Output the [x, y] coordinate of the center of the cell containing the given text.  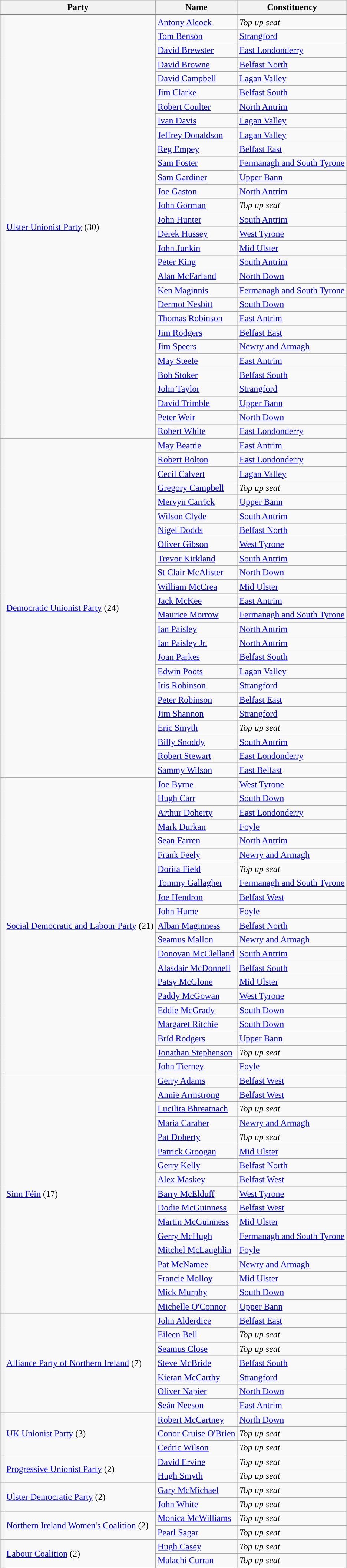
Kieran McCarthy [196, 1377]
Patrick Groogan [196, 1151]
Mitchel McLaughlin [196, 1250]
Pearl Sagar [196, 1532]
Arthur Doherty [196, 813]
Tommy Gallagher [196, 883]
Hugh Smyth [196, 1476]
Ulster Unionist Party (30) [80, 227]
Nigel Dodds [196, 530]
Oliver Napier [196, 1391]
Joan Parkes [196, 657]
Alliance Party of Northern Ireland (7) [80, 1363]
Jonathan Stephenson [196, 1053]
Hugh Carr [196, 798]
Ian Paisley [196, 629]
Robert McCartney [196, 1419]
John Taylor [196, 389]
Peter Robinson [196, 699]
Malachi Curran [196, 1561]
Joe Gaston [196, 191]
Patsy McGlone [196, 982]
May Beattie [196, 445]
Ian Paisley Jr. [196, 643]
Joe Byrne [196, 784]
Alasdair McDonnell [196, 968]
Margaret Ritchie [196, 1024]
Labour Coalition (2) [80, 1554]
John Hunter [196, 220]
Steve McBride [196, 1363]
Seamus Mallon [196, 939]
Robert Stewart [196, 756]
Social Democratic and Labour Party (21) [80, 926]
John Hume [196, 911]
John Alderdice [196, 1321]
John Junkin [196, 248]
Joe Hendron [196, 897]
Sammy Wilson [196, 770]
John Gorman [196, 205]
Maurice Morrow [196, 615]
Jeffrey Donaldson [196, 135]
Michelle O'Connor [196, 1307]
Robert Coulter [196, 107]
Tom Benson [196, 36]
Robert Bolton [196, 459]
Francie Molloy [196, 1278]
Wilson Clyde [196, 516]
Mick Murphy [196, 1292]
Barry McElduff [196, 1194]
Edwin Poots [196, 671]
Constituency [292, 7]
Gerry Kelly [196, 1165]
David Ervine [196, 1462]
Billy Snoddy [196, 742]
Lucilita Bhreatnach [196, 1109]
Alban Maginness [196, 925]
Alex Maskey [196, 1179]
Peter Weir [196, 417]
David Trimble [196, 403]
Monica McWilliams [196, 1518]
Gerry McHugh [196, 1236]
Dodie McGuinness [196, 1208]
Seamus Close [196, 1349]
Progressive Unionist Party (2) [80, 1469]
Annie Armstrong [196, 1095]
Bob Stoker [196, 375]
Derek Hussey [196, 234]
Maria Caraher [196, 1123]
Jim Speers [196, 347]
Cedric Wilson [196, 1448]
Reg Empey [196, 149]
William McCrea [196, 587]
Jim Clarke [196, 93]
Gary McMichael [196, 1490]
Martin McGuinness [196, 1222]
Paddy McGowan [196, 996]
Frank Feely [196, 855]
Jim Shannon [196, 714]
Antony Alcock [196, 22]
Mervyn Carrick [196, 502]
Gerry Adams [196, 1081]
Ivan Davis [196, 121]
David Campbell [196, 79]
Jim Rodgers [196, 333]
Eileen Bell [196, 1335]
Cecil Calvert [196, 474]
UK Unionist Party (3) [80, 1433]
Northern Ireland Women's Coalition (2) [80, 1525]
Thomas Robinson [196, 319]
Gregory Campbell [196, 488]
Eric Smyth [196, 728]
Ken Maginnis [196, 290]
Name [196, 7]
Eddie McGrady [196, 1010]
Bríd Rodgers [196, 1038]
May Steele [196, 361]
Jack McKee [196, 601]
Hugh Casey [196, 1546]
Pat Doherty [196, 1137]
Dermot Nesbitt [196, 304]
Sam Gardiner [196, 177]
David Brewster [196, 50]
East Belfast [292, 770]
Mark Durkan [196, 827]
Party [78, 7]
Oliver Gibson [196, 544]
St Clair McAlister [196, 573]
Peter King [196, 262]
Iris Robinson [196, 685]
Pat McNamee [196, 1264]
Conor Cruise O'Brien [196, 1434]
Democratic Unionist Party (24) [80, 608]
Robert White [196, 431]
Donovan McClelland [196, 953]
Dorita Field [196, 869]
David Browne [196, 64]
Seán Neeson [196, 1405]
Sam Foster [196, 163]
John Tierney [196, 1067]
John White [196, 1504]
Sinn Féin (17) [80, 1193]
Trevor Kirkland [196, 559]
Ulster Democratic Party (2) [80, 1497]
Sean Farren [196, 841]
Alan McFarland [196, 276]
